Find where the given text appears and provide that cell's center as [x, y] coordinate. 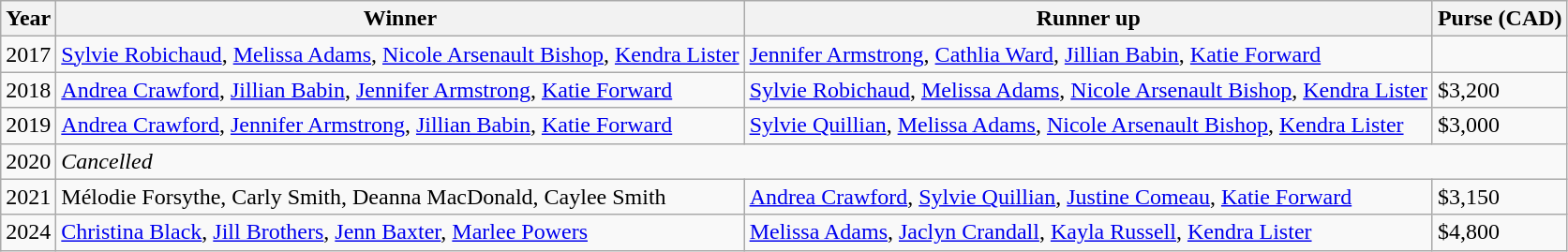
Andrea Crawford, Sylvie Quillian, Justine Comeau, Katie Forward [1088, 197]
Cancelled [812, 161]
Mélodie Forsythe, Carly Smith, Deanna MacDonald, Caylee Smith [400, 197]
Melissa Adams, Jaclyn Crandall, Kayla Russell, Kendra Lister [1088, 232]
Winner [400, 19]
$4,800 [1500, 232]
2021 [28, 197]
Year [28, 19]
Jennifer Armstrong, Cathlia Ward, Jillian Babin, Katie Forward [1088, 54]
Runner up [1088, 19]
Andrea Crawford, Jennifer Armstrong, Jillian Babin, Katie Forward [400, 126]
Purse (CAD) [1500, 19]
2018 [28, 90]
2019 [28, 126]
Andrea Crawford, Jillian Babin, Jennifer Armstrong, Katie Forward [400, 90]
Sylvie Quillian, Melissa Adams, Nicole Arsenault Bishop, Kendra Lister [1088, 126]
Christina Black, Jill Brothers, Jenn Baxter, Marlee Powers [400, 232]
2017 [28, 54]
2024 [28, 232]
2020 [28, 161]
$3,200 [1500, 90]
$3,000 [1500, 126]
$3,150 [1500, 197]
